Find where the given text appears and provide that cell's center as [X, Y] coordinate. 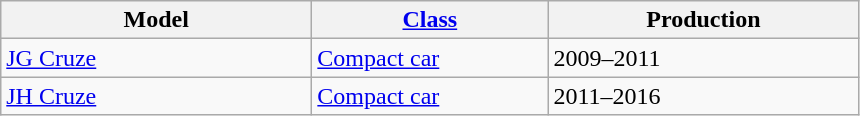
Model [156, 20]
JH Cruze [156, 96]
2011–2016 [704, 96]
2009–2011 [704, 58]
Production [704, 20]
Class [430, 20]
JG Cruze [156, 58]
